Identify which cell holds the provided text, then report its (X, Y) central coordinate. 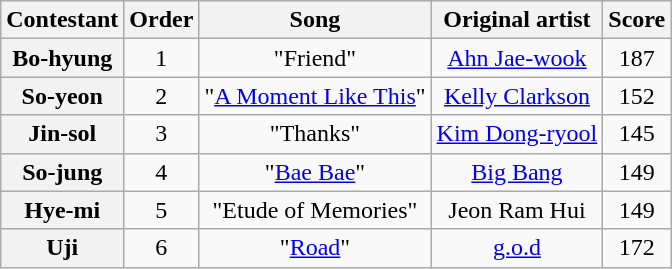
Score (637, 20)
2 (162, 96)
So-yeon (62, 96)
"A Moment Like This" (315, 96)
152 (637, 96)
Jeon Ram Hui (517, 210)
"Road" (315, 248)
Bo-hyung (62, 58)
3 (162, 134)
187 (637, 58)
1 (162, 58)
Uji (62, 248)
"Bae Bae" (315, 172)
Ahn Jae-wook (517, 58)
Big Bang (517, 172)
Contestant (62, 20)
g.o.d (517, 248)
"Thanks" (315, 134)
4 (162, 172)
Original artist (517, 20)
5 (162, 210)
Order (162, 20)
Kelly Clarkson (517, 96)
145 (637, 134)
172 (637, 248)
So-jung (62, 172)
Hye-mi (62, 210)
"Friend" (315, 58)
Jin-sol (62, 134)
Song (315, 20)
"Etude of Memories" (315, 210)
6 (162, 248)
Kim Dong-ryool (517, 134)
